Find where the given text appears and provide that cell's center as (x, y) coordinate. 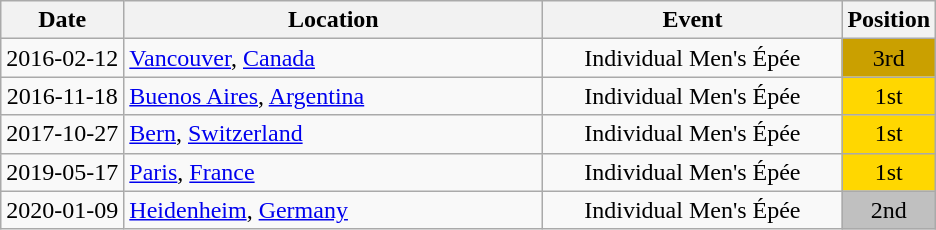
3rd (889, 58)
Position (889, 20)
Location (334, 20)
Vancouver, Canada (334, 58)
2017-10-27 (62, 134)
2016-02-12 (62, 58)
Event (692, 20)
2019-05-17 (62, 172)
Buenos Aires, Argentina (334, 96)
2016-11-18 (62, 96)
2020-01-09 (62, 210)
Heidenheim, Germany (334, 210)
Bern, Switzerland (334, 134)
Date (62, 20)
2nd (889, 210)
Paris, France (334, 172)
